Find where the given text appears and provide that cell's center as (x, y) coordinate. 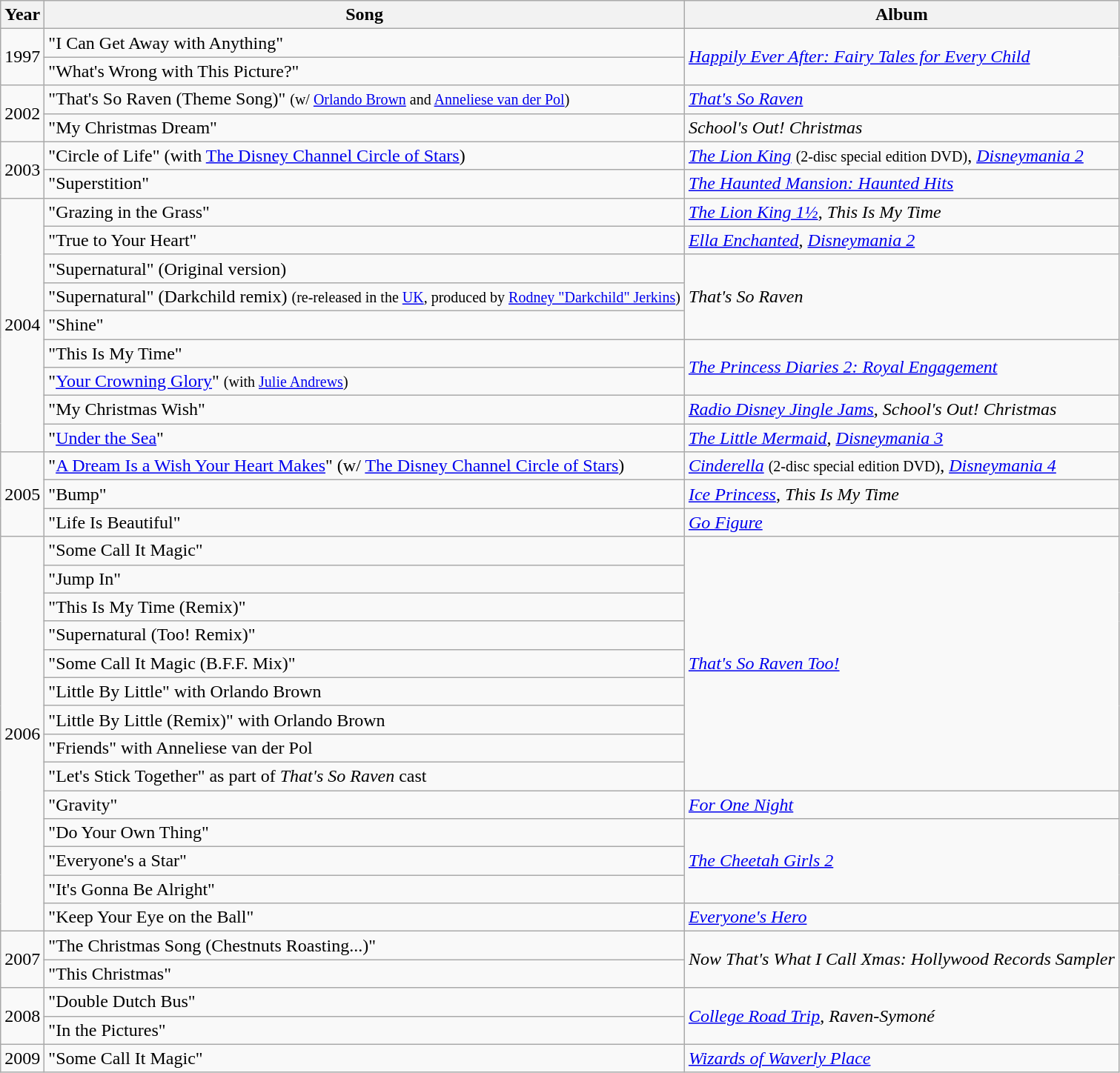
"Supernatural" (Darkchild remix) (re-released in the UK, produced by Rodney "Darkchild" Jerkins) (365, 296)
Ice Princess, This Is My Time (901, 494)
"My Christmas Dream" (365, 127)
The Little Mermaid, Disneymania 3 (901, 438)
School's Out! Christmas (901, 127)
Album (901, 15)
Go Figure (901, 522)
"Shine" (365, 325)
"Some Call It Magic (B.F.F. Mix)" (365, 663)
"Grazing in the Grass" (365, 212)
For One Night (901, 804)
"I Can Get Away with Anything" (365, 43)
"Under the Sea" (365, 438)
2003 (22, 170)
Everyone's Hero (901, 917)
Song (365, 15)
"This Is My Time (Remix)" (365, 607)
2008 (22, 1016)
"This Is My Time" (365, 353)
2002 (22, 113)
"Keep Your Eye on the Ball" (365, 917)
"Little By Little" with Orlando Brown (365, 691)
"Everyone's a Star" (365, 861)
2006 (22, 734)
"That's So Raven (Theme Song)" (w/ Orlando Brown and Anneliese van der Pol) (365, 99)
"Little By Little (Remix)" with Orlando Brown (365, 720)
"Friends" with Anneliese van der Pol (365, 748)
Cinderella (2-disc special edition DVD), Disneymania 4 (901, 466)
"Superstition" (365, 184)
The Lion King (2-disc special edition DVD), Disneymania 2 (901, 156)
The Haunted Mansion: Haunted Hits (901, 184)
2004 (22, 325)
Year (22, 15)
"Double Dutch Bus" (365, 1002)
"Life Is Beautiful" (365, 522)
College Road Trip, Raven-Symoné (901, 1016)
"My Christmas Wish" (365, 410)
"Circle of Life" (with The Disney Channel Circle of Stars) (365, 156)
"What's Wrong with This Picture?" (365, 71)
"It's Gonna Be Alright" (365, 889)
The Cheetah Girls 2 (901, 861)
2005 (22, 494)
The Lion King 1½, This Is My Time (901, 212)
Now That's What I Call Xmas: Hollywood Records Sampler (901, 960)
"Do Your Own Thing" (365, 833)
1997 (22, 57)
The Princess Diaries 2: Royal Engagement (901, 368)
"Supernatural" (Original version) (365, 268)
"This Christmas" (365, 974)
"Let's Stick Together" as part of That's So Raven cast (365, 776)
"True to Your Heart" (365, 240)
"A Dream Is a Wish Your Heart Makes" (w/ The Disney Channel Circle of Stars) (365, 466)
Ella Enchanted, Disneymania 2 (901, 240)
"The Christmas Song (Chestnuts Roasting...)" (365, 946)
That's So Raven Too! (901, 664)
"Jump In" (365, 579)
"Gravity" (365, 804)
Happily Ever After: Fairy Tales for Every Child (901, 57)
"Bump" (365, 494)
"Supernatural (Too! Remix)" (365, 635)
Wizards of Waverly Place (901, 1058)
"Your Crowning Glory" (with Julie Andrews) (365, 382)
2007 (22, 960)
"In the Pictures" (365, 1030)
Radio Disney Jingle Jams, School's Out! Christmas (901, 410)
2009 (22, 1058)
